From the cell containing the given text, extract its center point as [X, Y] coordinate. 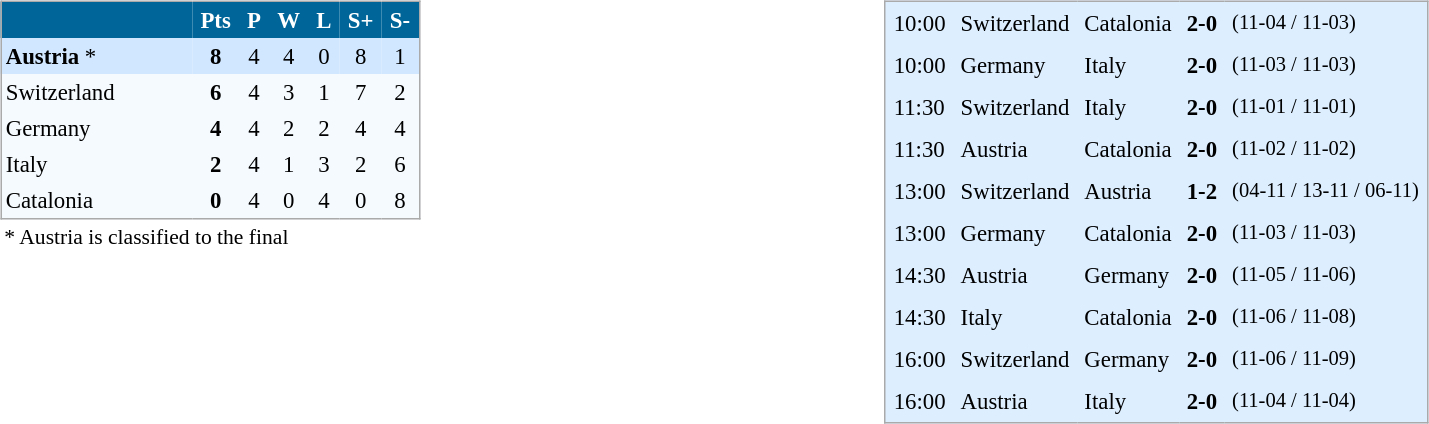
Pts [216, 20]
7 [361, 92]
W [288, 20]
S- [400, 20]
L [324, 20]
S+ [361, 20]
(11-04 / 11-04) [1326, 402]
(11-02 / 11-02) [1326, 149]
(11-06 / 11-08) [1326, 317]
(04-11 / 13-11 / 06-11) [1326, 191]
1-2 [1202, 191]
(11-06 / 11-09) [1326, 359]
(11-01 / 11-01) [1326, 107]
P [254, 20]
(11-05 / 11-06) [1326, 275]
(11-04 / 11-03) [1326, 22]
* Austria is classified to the final [210, 237]
Austria * [96, 56]
